Extract the [x, y] coordinate from the center of the cell holding the provided text.  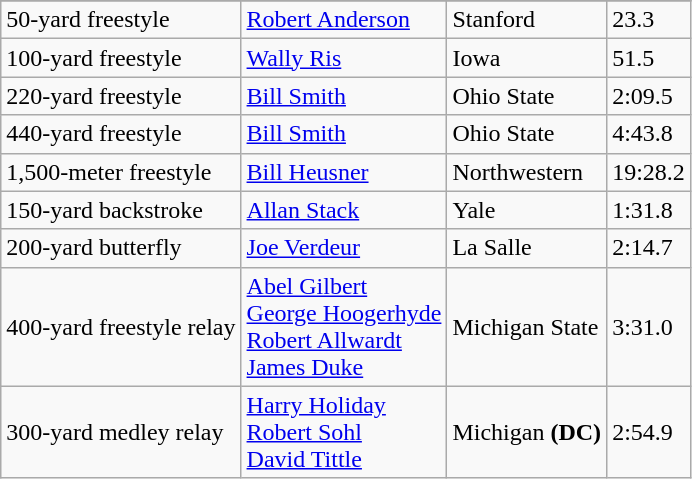
4:43.8 [649, 134]
300-yard medley relay [121, 432]
51.5 [649, 58]
2:14.7 [649, 248]
50-yard freestyle [121, 20]
Yale [527, 210]
19:28.2 [649, 172]
Michigan (DC) [527, 432]
Robert Anderson [344, 20]
Harry HolidayRobert SohlDavid Tittle [344, 432]
2:54.9 [649, 432]
Iowa [527, 58]
23.3 [649, 20]
Wally Ris [344, 58]
Bill Heusner [344, 172]
400-yard freestyle relay [121, 326]
220-yard freestyle [121, 96]
2:09.5 [649, 96]
1:31.8 [649, 210]
Stanford [527, 20]
Michigan State [527, 326]
Northwestern [527, 172]
100-yard freestyle [121, 58]
150-yard backstroke [121, 210]
3:31.0 [649, 326]
1,500-meter freestyle [121, 172]
Allan Stack [344, 210]
Abel GilbertGeorge HoogerhydeRobert AllwardtJames Duke [344, 326]
440-yard freestyle [121, 134]
200-yard butterfly [121, 248]
Joe Verdeur [344, 248]
La Salle [527, 248]
